Provide the [X, Y] coordinate of the cell's center where the given text is located.  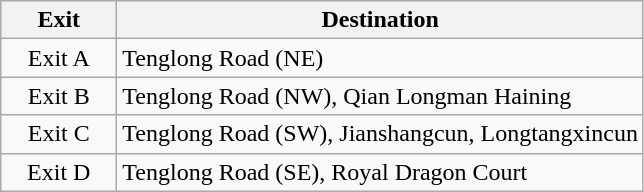
Exit B [59, 96]
Tenglong Road (SE), Royal Dragon Court [380, 172]
Destination [380, 20]
Exit [59, 20]
Tenglong Road (SW), Jianshangcun, Longtangxincun [380, 134]
Tenglong Road (NW), Qian Longman Haining [380, 96]
Exit D [59, 172]
Exit A [59, 58]
Exit C [59, 134]
Tenglong Road (NE) [380, 58]
